Provide the (X, Y) coordinate of the cell's center where the given text is located.  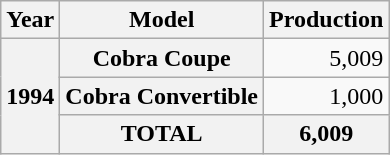
TOTAL (162, 134)
Model (162, 20)
5,009 (326, 58)
6,009 (326, 134)
Cobra Convertible (162, 96)
Production (326, 20)
1,000 (326, 96)
Year (30, 20)
1994 (30, 96)
Cobra Coupe (162, 58)
